Extract the [X, Y] coordinate from the center of the cell holding the provided text.  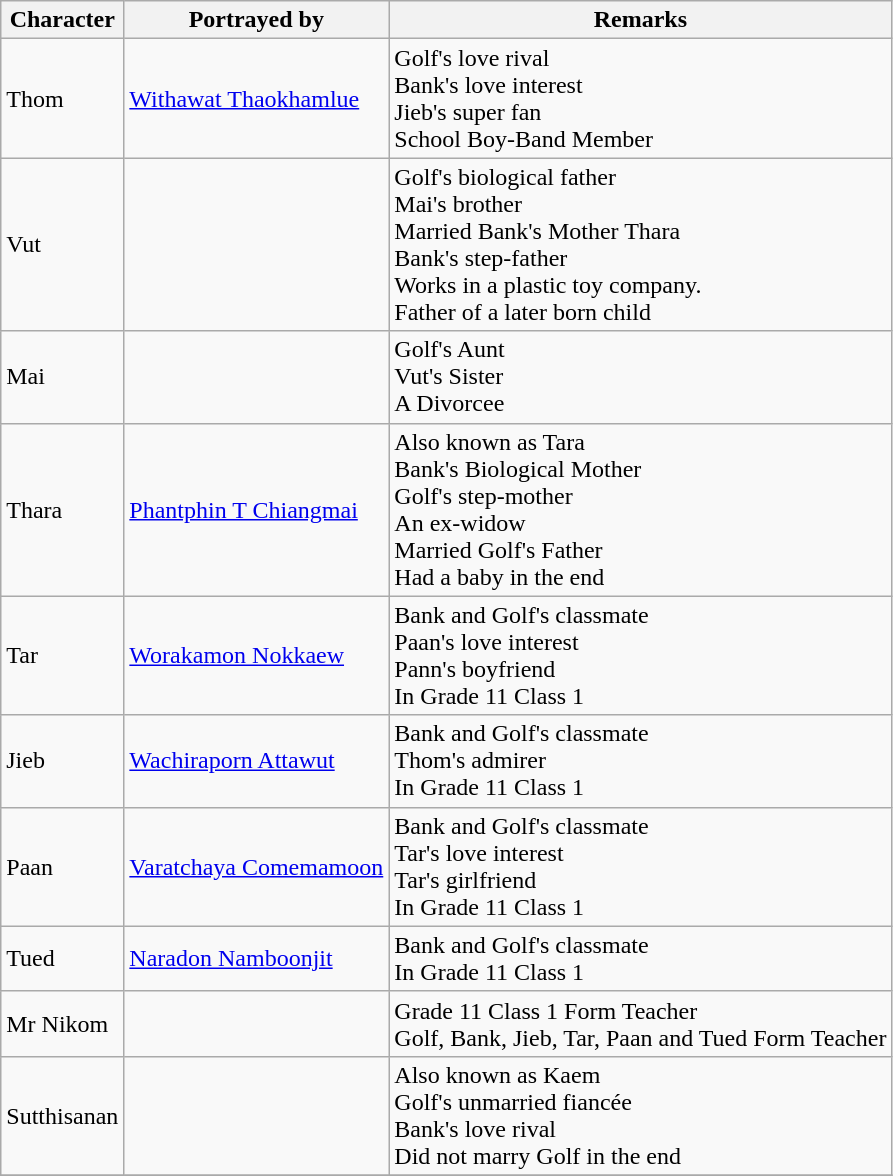
Also known as Kaem Golf's unmarried fiancée Bank's love rival Did not marry Golf in the end [640, 1116]
Mai [62, 377]
Tar [62, 656]
Golf's Aunt Vut's Sister A Divorcee [640, 377]
Bank and Golf's classmate Thom's admirer In Grade 11 Class 1 [640, 761]
Thara [62, 510]
Tued [62, 958]
Vut [62, 244]
Golf's love rival Bank's love interest Jieb's super fan School Boy-Band Member [640, 98]
Wachiraporn Attawut [256, 761]
Character [62, 20]
Bank and Golf's classmate Paan's love interest Pann's boyfriend In Grade 11 Class 1 [640, 656]
Withawat Thaokhamlue [256, 98]
Sutthisanan [62, 1116]
Grade 11 Class 1 Form Teacher Golf, Bank, Jieb, Tar, Paan and Tued Form Teacher [640, 1024]
Jieb [62, 761]
Naradon Namboonjit [256, 958]
Worakamon Nokkaew [256, 656]
Bank and Golf's classmate Tar's love interest Tar's girlfriend In Grade 11 Class 1 [640, 866]
Also known as Tara Bank's Biological Mother Golf's step-mother An ex-widow Married Golf's Father Had a baby in the end [640, 510]
Remarks [640, 20]
Thom [62, 98]
Paan [62, 866]
Portrayed by [256, 20]
Mr Nikom [62, 1024]
Phantphin T Chiangmai [256, 510]
Varatchaya Comemamoon [256, 866]
Bank and Golf's classmate In Grade 11 Class 1 [640, 958]
Golf's biological father Mai's brother Married Bank's Mother Thara Bank's step-father Works in a plastic toy company. Father of a later born child [640, 244]
